Identify which cell holds the provided text, then report its (x, y) central coordinate. 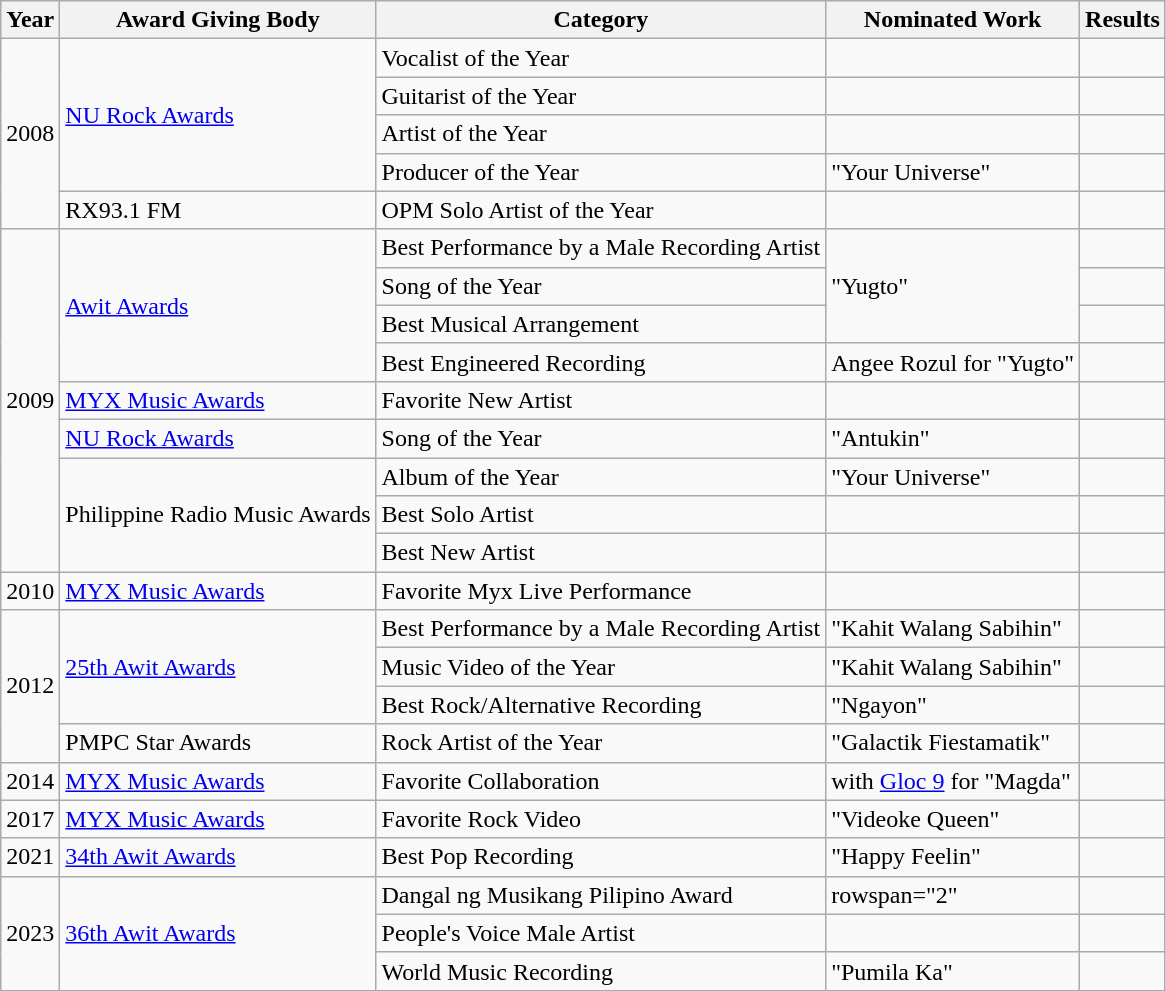
"Ngayon" (953, 705)
2014 (30, 781)
"Happy Feelin" (953, 857)
Music Video of the Year (601, 667)
Best Pop Recording (601, 857)
Nominated Work (953, 20)
Rock Artist of the Year (601, 743)
Philippine Radio Music Awards (218, 515)
Best Musical Arrangement (601, 324)
People's Voice Male Artist (601, 933)
Results (1123, 20)
2012 (30, 686)
Best Rock/Alternative Recording (601, 705)
Favorite New Artist (601, 400)
Best New Artist (601, 553)
2017 (30, 819)
34th Awit Awards (218, 857)
"Yugto" (953, 286)
2008 (30, 134)
OPM Solo Artist of the Year (601, 210)
Dangal ng Musikang Pilipino Award (601, 895)
rowspan="2" (953, 895)
RX93.1 FM (218, 210)
Favorite Collaboration (601, 781)
Category (601, 20)
with Gloc 9 for "Magda" (953, 781)
"Videoke Queen" (953, 819)
Favorite Myx Live Performance (601, 591)
Year (30, 20)
"Pumila Ka" (953, 971)
PMPC Star Awards (218, 743)
2010 (30, 591)
Best Solo Artist (601, 515)
"Antukin" (953, 438)
Best Engineered Recording (601, 362)
Angee Rozul for "Yugto" (953, 362)
2009 (30, 400)
"Galactik Fiestamatik" (953, 743)
Artist of the Year (601, 134)
Guitarist of the Year (601, 96)
Favorite Rock Video (601, 819)
25th Awit Awards (218, 667)
Vocalist of the Year (601, 58)
Album of the Year (601, 477)
2023 (30, 933)
World Music Recording (601, 971)
Award Giving Body (218, 20)
Awit Awards (218, 305)
36th Awit Awards (218, 933)
Producer of the Year (601, 172)
2021 (30, 857)
